Return the [X, Y] coordinate for the center point of the cell that contains the specified text.  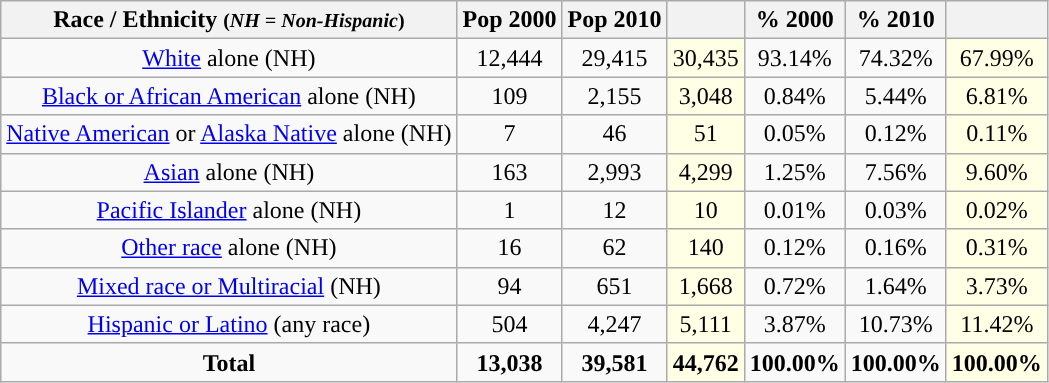
9.60% [996, 172]
504 [510, 324]
5.44% [896, 96]
5,111 [706, 324]
74.32% [896, 58]
1.64% [896, 286]
0.01% [794, 210]
4,247 [614, 324]
1,668 [706, 286]
62 [614, 248]
Pacific Islander alone (NH) [229, 210]
29,415 [614, 58]
44,762 [706, 362]
46 [614, 134]
0.05% [794, 134]
Hispanic or Latino (any race) [229, 324]
93.14% [794, 58]
10.73% [896, 324]
Native American or Alaska Native alone (NH) [229, 134]
% 2010 [896, 20]
0.02% [996, 210]
0.03% [896, 210]
39,581 [614, 362]
30,435 [706, 58]
163 [510, 172]
13,038 [510, 362]
% 2000 [794, 20]
2,993 [614, 172]
0.72% [794, 286]
3.73% [996, 286]
140 [706, 248]
7.56% [896, 172]
2,155 [614, 96]
Pop 2010 [614, 20]
7 [510, 134]
16 [510, 248]
651 [614, 286]
109 [510, 96]
Mixed race or Multiracial (NH) [229, 286]
Asian alone (NH) [229, 172]
Total [229, 362]
10 [706, 210]
12,444 [510, 58]
3.87% [794, 324]
0.11% [996, 134]
White alone (NH) [229, 58]
0.84% [794, 96]
11.42% [996, 324]
1.25% [794, 172]
Pop 2000 [510, 20]
3,048 [706, 96]
Race / Ethnicity (NH = Non-Hispanic) [229, 20]
51 [706, 134]
67.99% [996, 58]
1 [510, 210]
Other race alone (NH) [229, 248]
4,299 [706, 172]
94 [510, 286]
0.16% [896, 248]
6.81% [996, 96]
12 [614, 210]
0.31% [996, 248]
Black or African American alone (NH) [229, 96]
